Capture the cell that displays the provided text and extract its [x, y] central coordinate. 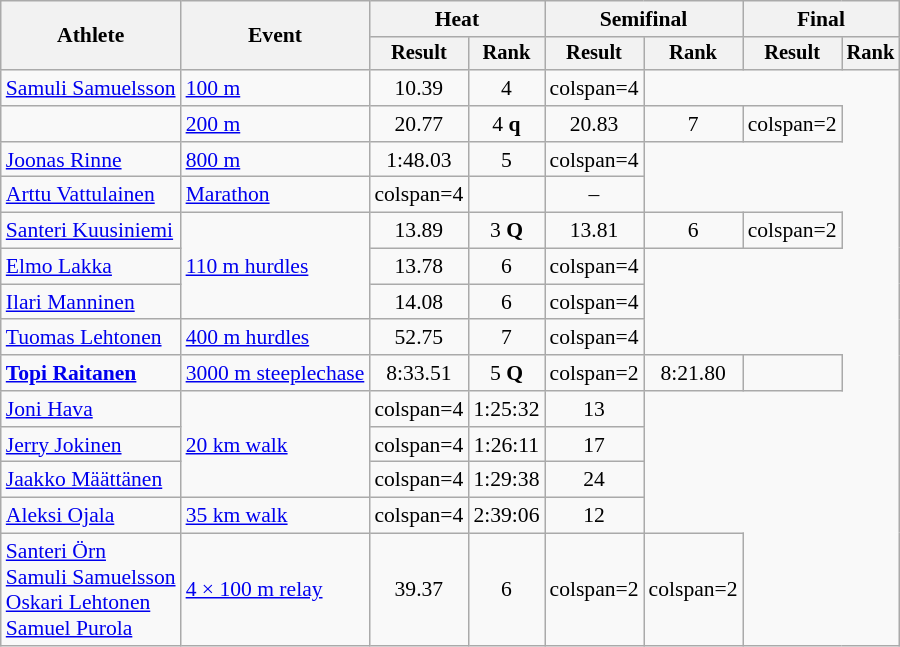
4 × 100 m relay [276, 590]
3 Q [506, 231]
– [594, 195]
Heat [456, 19]
17 [594, 445]
Joni Hava [91, 409]
13.81 [594, 231]
20 km walk [276, 444]
Athlete [91, 36]
Marathon [276, 195]
24 [594, 480]
200 m [276, 124]
20.83 [594, 124]
13 [594, 409]
1:25:32 [506, 409]
35 km walk [276, 516]
52.75 [418, 338]
13.78 [418, 267]
100 m [276, 88]
39.37 [418, 590]
Santeri Kuusiniemi [91, 231]
4 [506, 88]
Arttu Vattulainen [91, 195]
Event [276, 36]
800 m [276, 160]
Semifinal [643, 19]
400 m hurdles [276, 338]
Santeri ÖrnSamuli SamuelssonOskari LehtonenSamuel Purola [91, 590]
Ilari Manninen [91, 302]
3000 m steeplechase [276, 373]
1:48.03 [418, 160]
20.77 [418, 124]
1:26:11 [506, 445]
12 [594, 516]
110 m hurdles [276, 266]
Jerry Jokinen [91, 445]
Aleksi Ojala [91, 516]
5 [506, 160]
5 Q [506, 373]
1:29:38 [506, 480]
Final [822, 19]
Joonas Rinne [91, 160]
13.89 [418, 231]
4 q [506, 124]
10.39 [418, 88]
2:39:06 [506, 516]
Samuli Samuelsson [91, 88]
Jaakko Määttänen [91, 480]
Tuomas Lehtonen [91, 338]
8:33.51 [418, 373]
Topi Raitanen [91, 373]
8:21.80 [694, 373]
Elmo Lakka [91, 267]
14.08 [418, 302]
